Scan for the cell matching the given text and deliver its [X, Y] coordinate at center. 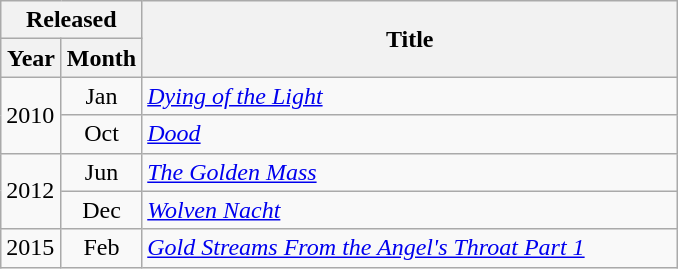
Wolven Nacht [410, 210]
2012 [32, 191]
Dec [101, 210]
Released [72, 20]
Month [101, 58]
Feb [101, 248]
Dying of the Light [410, 96]
Gold Streams From the Angel's Throat Part 1 [410, 248]
Dood [410, 134]
The Golden Mass [410, 172]
Jun [101, 172]
Title [410, 39]
2010 [32, 115]
2015 [32, 248]
Year [32, 58]
Oct [101, 134]
Jan [101, 96]
